Return the (X, Y) coordinate for the center point of the cell that contains the specified text.  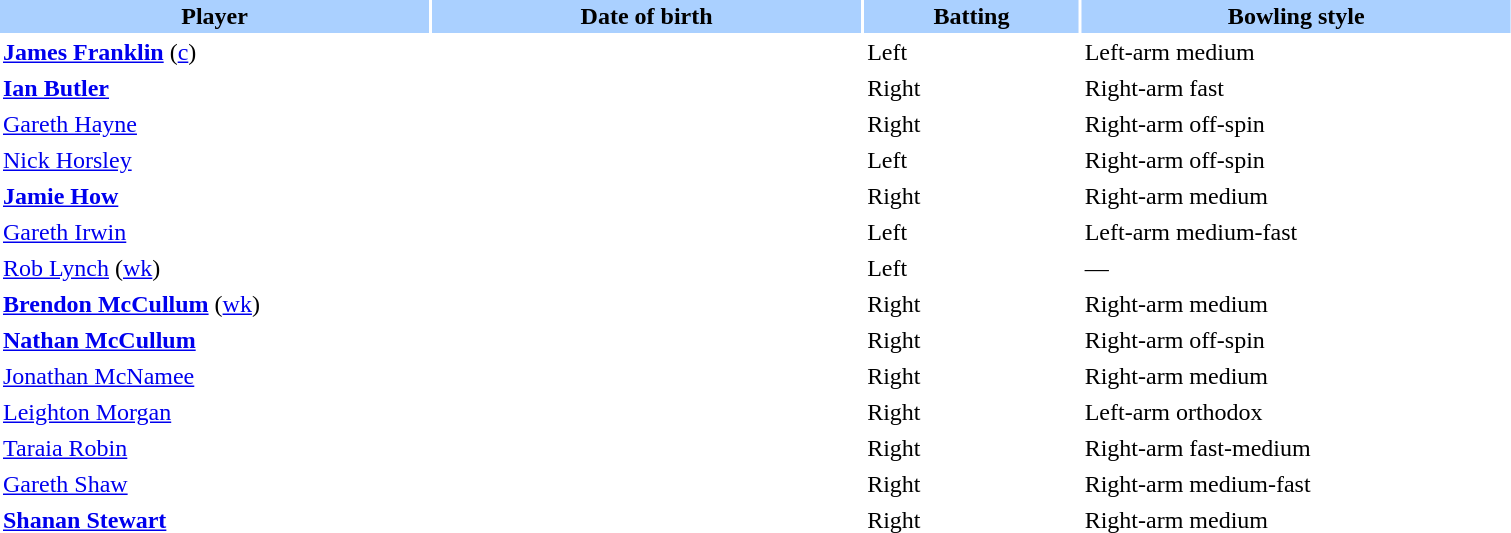
Brendon McCullum (wk) (214, 304)
Jonathan McNamee (214, 376)
Right-arm fast-medium (1296, 448)
Player (214, 16)
Right-arm medium-fast (1296, 484)
Bowling style (1296, 16)
Nathan McCullum (214, 340)
Left-arm orthodox (1296, 412)
Ian Butler (214, 88)
Gareth Hayne (214, 124)
Gareth Shaw (214, 484)
Date of birth (646, 16)
Jamie How (214, 196)
Left-arm medium (1296, 52)
Gareth Irwin (214, 232)
James Franklin (c) (214, 52)
Right-arm fast (1296, 88)
Left-arm medium-fast (1296, 232)
— (1296, 268)
Leighton Morgan (214, 412)
Rob Lynch (wk) (214, 268)
Taraia Robin (214, 448)
Nick Horsley (214, 160)
Batting (972, 16)
